Scan for the cell matching the given text and deliver its (X, Y) coordinate at center. 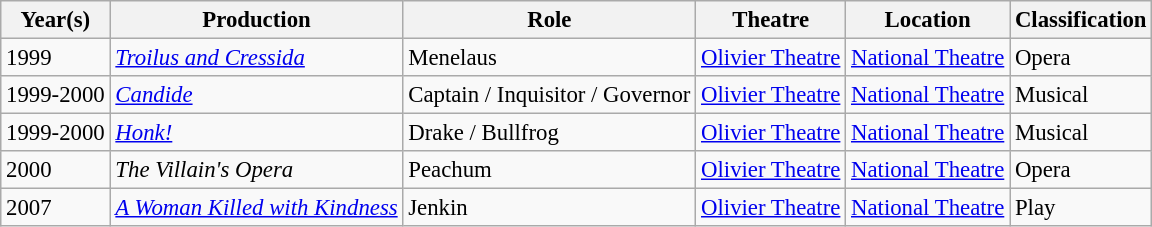
Troilus and Cressida (256, 58)
2007 (56, 208)
Drake / Bullfrog (550, 133)
Candide (256, 95)
The Villain's Opera (256, 170)
Honk! (256, 133)
1999 (56, 58)
Play (1081, 208)
Menelaus (550, 58)
Year(s) (56, 20)
2000 (56, 170)
Peachum (550, 170)
Production (256, 20)
Jenkin (550, 208)
A Woman Killed with Kindness (256, 208)
Role (550, 20)
Theatre (771, 20)
Classification (1081, 20)
Captain / Inquisitor / Governor (550, 95)
Location (928, 20)
